Identify which cell holds the provided text, then report its [x, y] central coordinate. 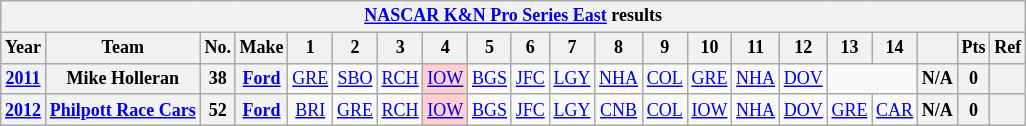
1 [310, 48]
7 [572, 48]
Ref [1008, 48]
38 [218, 78]
11 [756, 48]
14 [895, 48]
Pts [974, 48]
Make [262, 48]
SBO [356, 78]
Team [122, 48]
Year [24, 48]
5 [490, 48]
No. [218, 48]
2 [356, 48]
8 [619, 48]
12 [803, 48]
2012 [24, 110]
CNB [619, 110]
6 [530, 48]
Mike Holleran [122, 78]
NASCAR K&N Pro Series East results [514, 16]
2011 [24, 78]
13 [850, 48]
3 [400, 48]
52 [218, 110]
BRI [310, 110]
Philpott Race Cars [122, 110]
CAR [895, 110]
4 [446, 48]
10 [710, 48]
9 [664, 48]
